Capture the cell that displays the provided text and extract its [x, y] central coordinate. 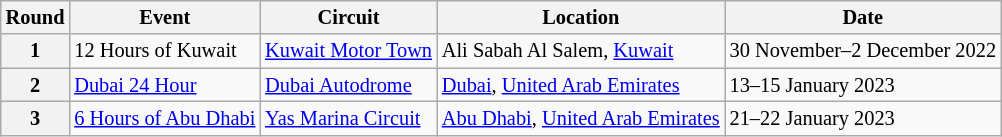
3 [36, 118]
Circuit [348, 17]
Abu Dhabi, United Arab Emirates [581, 118]
1 [36, 51]
6 Hours of Abu Dhabi [164, 118]
12 Hours of Kuwait [164, 51]
Date [863, 17]
13–15 January 2023 [863, 85]
2 [36, 85]
30 November–2 December 2022 [863, 51]
Location [581, 17]
Ali Sabah Al Salem, Kuwait [581, 51]
Event [164, 17]
Round [36, 17]
Dubai 24 Hour [164, 85]
Yas Marina Circuit [348, 118]
Dubai Autodrome [348, 85]
Dubai, United Arab Emirates [581, 85]
21–22 January 2023 [863, 118]
Kuwait Motor Town [348, 51]
